From the cell containing the given text, extract its center point as [X, Y] coordinate. 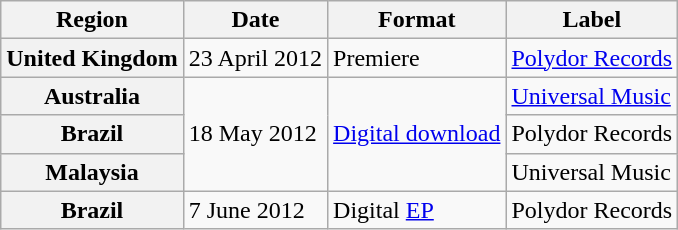
Digital EP [417, 210]
23 April 2012 [255, 58]
Digital download [417, 134]
Label [592, 20]
United Kingdom [92, 58]
7 June 2012 [255, 210]
Malaysia [92, 172]
Region [92, 20]
Premiere [417, 58]
Date [255, 20]
Australia [92, 96]
Format [417, 20]
18 May 2012 [255, 134]
